Return the (X, Y) coordinate for the center point of the cell that contains the specified text.  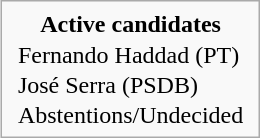
José Serra (PSDB) (130, 86)
Active candidates (130, 24)
Abstentions/Undecided (130, 116)
Fernando Haddad (PT) (130, 56)
